Return the (X, Y) coordinate for the center point of the cell that contains the specified text.  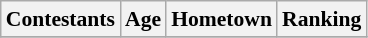
Contestants (60, 19)
Age (143, 19)
Ranking (322, 19)
Hometown (222, 19)
